Provide the [x, y] coordinate of the cell's center where the given text is located.  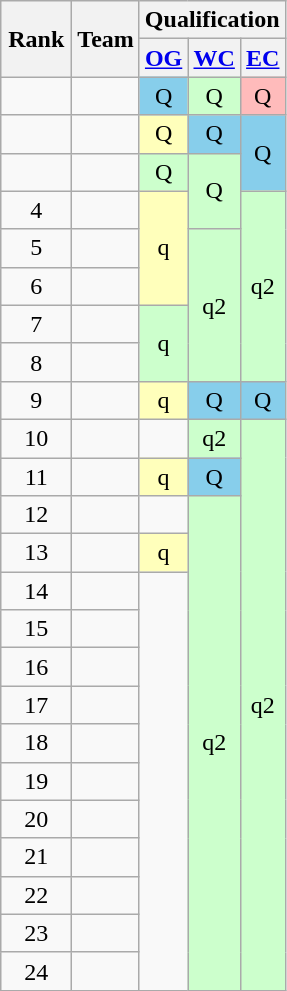
9 [36, 400]
15 [36, 629]
10 [36, 438]
WC [214, 58]
6 [36, 286]
20 [36, 819]
Rank [36, 39]
17 [36, 705]
EC [262, 58]
Qualification [212, 20]
18 [36, 743]
5 [36, 248]
14 [36, 591]
Team [106, 39]
24 [36, 971]
OG [164, 58]
21 [36, 857]
13 [36, 553]
4 [36, 210]
22 [36, 895]
19 [36, 781]
16 [36, 667]
7 [36, 324]
23 [36, 933]
8 [36, 362]
12 [36, 515]
11 [36, 477]
